Output the [X, Y] coordinate of the center of the cell containing the given text.  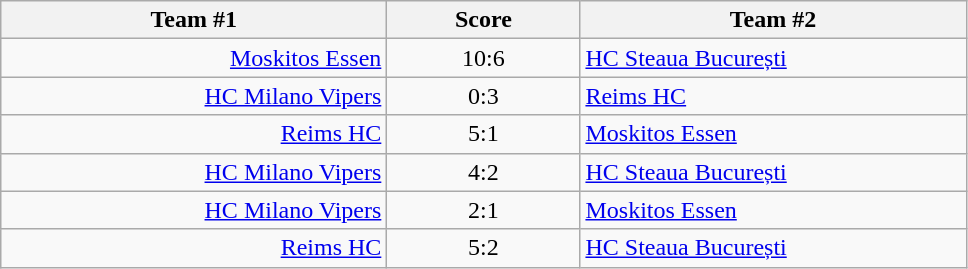
10:6 [484, 58]
4:2 [484, 172]
Team #1 [194, 20]
Score [484, 20]
Team #2 [773, 20]
5:2 [484, 248]
0:3 [484, 96]
2:1 [484, 210]
5:1 [484, 134]
